Scan for the cell matching the given text and deliver its [X, Y] coordinate at center. 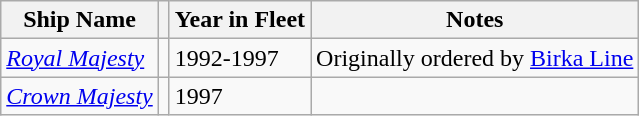
Notes [475, 20]
1992-1997 [240, 58]
Year in Fleet [240, 20]
Crown Majesty [80, 96]
Royal Majesty [80, 58]
Originally ordered by Birka Line [475, 58]
1997 [240, 96]
Ship Name [80, 20]
